Return the [X, Y] coordinate for the center point of the cell that contains the specified text.  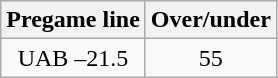
Pregame line [74, 20]
UAB –21.5 [74, 58]
Over/under [210, 20]
55 [210, 58]
